From the cell containing the given text, extract its center point as [x, y] coordinate. 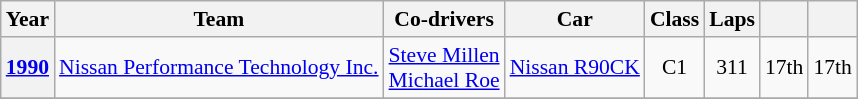
Nissan R90CK [575, 68]
Steve Millen Michael Roe [444, 68]
Car [575, 19]
C1 [674, 68]
1990 [28, 68]
311 [732, 68]
Team [219, 19]
Co-drivers [444, 19]
Laps [732, 19]
Class [674, 19]
Year [28, 19]
Nissan Performance Technology Inc. [219, 68]
